Search for the cell housing the specified text and yield its (X, Y) center coordinate. 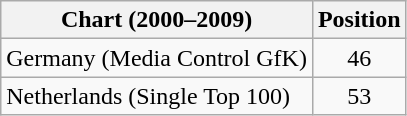
46 (359, 58)
53 (359, 96)
Chart (2000–2009) (157, 20)
Germany (Media Control GfK) (157, 58)
Netherlands (Single Top 100) (157, 96)
Position (359, 20)
